Capture the cell that displays the provided text and extract its (x, y) central coordinate. 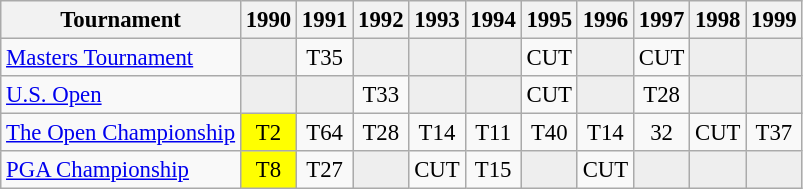
1992 (381, 20)
1991 (325, 20)
1996 (605, 20)
The Open Championship (121, 133)
1999 (774, 20)
T40 (549, 133)
1994 (493, 20)
Masters Tournament (121, 58)
T15 (493, 170)
PGA Championship (121, 170)
1990 (268, 20)
32 (661, 133)
1997 (661, 20)
1998 (718, 20)
T2 (268, 133)
T64 (325, 133)
T37 (774, 133)
U.S. Open (121, 95)
T27 (325, 170)
T8 (268, 170)
1995 (549, 20)
T33 (381, 95)
1993 (437, 20)
T35 (325, 58)
T11 (493, 133)
Tournament (121, 20)
